For the text-containing cell, return its midpoint in [x, y] coordinate format. 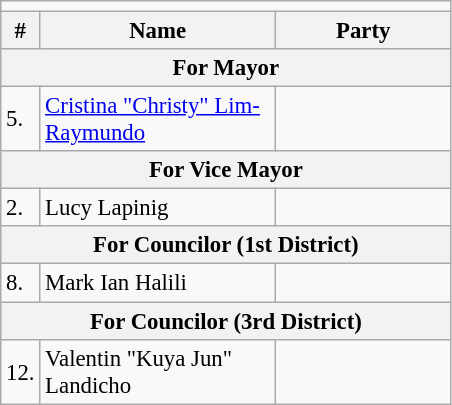
# [20, 31]
Party [363, 31]
8. [20, 283]
Valentin "Kuya Jun" Landicho [158, 372]
For Mayor [226, 68]
Name [158, 31]
Cristina "Christy" Lim-Raymundo [158, 120]
Mark Ian Halili [158, 283]
For Councilor (1st District) [226, 245]
2. [20, 208]
For Vice Mayor [226, 170]
5. [20, 120]
For Councilor (3rd District) [226, 321]
Lucy Lapinig [158, 208]
12. [20, 372]
